Find where the given text appears and provide that cell's center as [X, Y] coordinate. 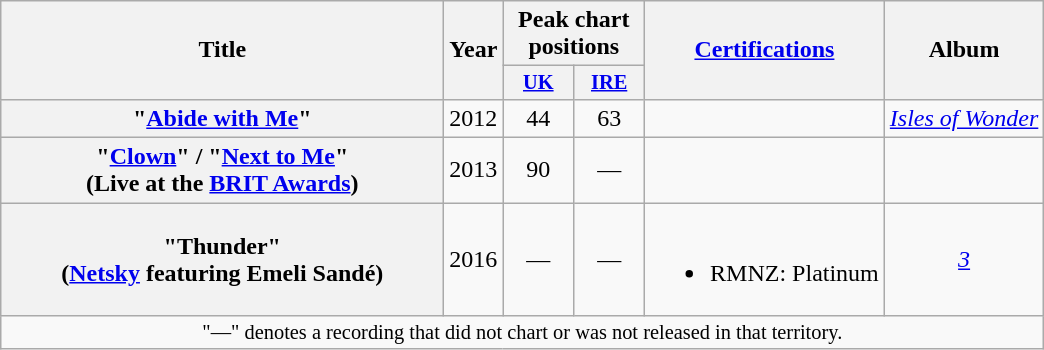
Title [222, 50]
"Clown" / "Next to Me"(Live at the BRIT Awards) [222, 170]
Isles of Wonder [964, 118]
Certifications [765, 50]
Year [474, 50]
RMNZ: Platinum [765, 260]
90 [538, 170]
"Abide with Me" [222, 118]
Peak chart positions [574, 34]
IRE [610, 83]
44 [538, 118]
3 [964, 260]
63 [610, 118]
UK [538, 83]
"—" denotes a recording that did not chart or was not released in that territory. [522, 333]
2013 [474, 170]
2012 [474, 118]
"Thunder"(Netsky featuring Emeli Sandé) [222, 260]
2016 [474, 260]
Album [964, 50]
